From the cell containing the given text, extract its center point as [x, y] coordinate. 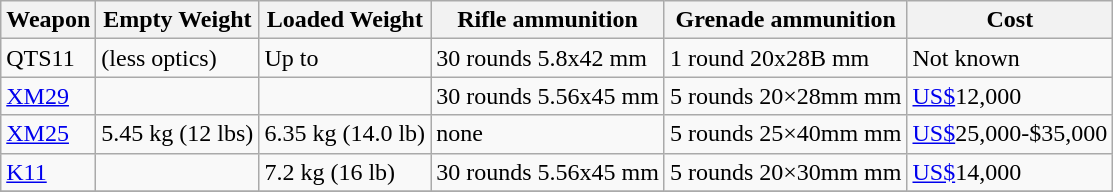
K11 [48, 172]
Not known [1010, 58]
Rifle ammunition [548, 20]
5.45 kg (12 lbs) [178, 134]
US$12,000 [1010, 96]
XM25 [48, 134]
US$25,000-$35,000 [1010, 134]
Grenade ammunition [786, 20]
Loaded Weight [345, 20]
5 rounds 20×28mm mm [786, 96]
QTS11 [48, 58]
none [548, 134]
6.35 kg (14.0 lb) [345, 134]
5 rounds 20×30mm mm [786, 172]
Up to [345, 58]
30 rounds 5.8x42 mm [548, 58]
US$14,000 [1010, 172]
Weapon [48, 20]
Cost [1010, 20]
5 rounds 25×40mm mm [786, 134]
7.2 kg (16 lb) [345, 172]
XM29 [48, 96]
(less optics) [178, 58]
Empty Weight [178, 20]
1 round 20x28B mm [786, 58]
